Locate the cell with the specified text and output its (X, Y) center coordinate. 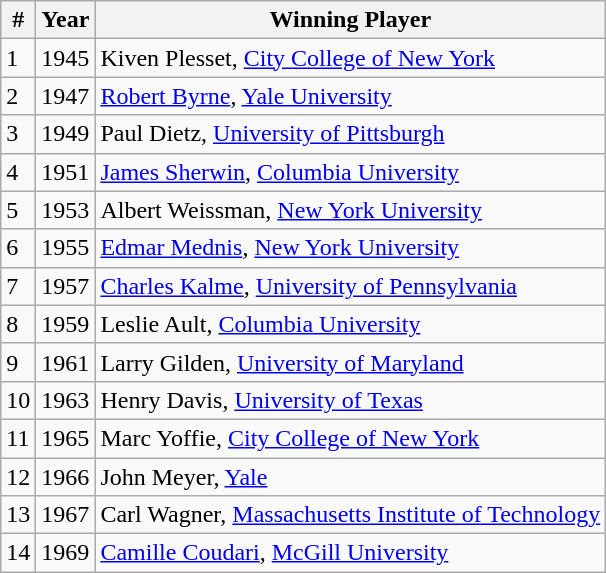
1951 (66, 172)
11 (18, 438)
3 (18, 134)
Winning Player (350, 20)
Marc Yoffie, City College of New York (350, 438)
Carl Wagner, Massachusetts Institute of Technology (350, 515)
1949 (66, 134)
Albert Weissman, New York University (350, 210)
Kiven Plesset, City College of New York (350, 58)
1969 (66, 553)
1 (18, 58)
1966 (66, 477)
7 (18, 286)
14 (18, 553)
Larry Gilden, University of Maryland (350, 362)
1945 (66, 58)
1959 (66, 324)
Year (66, 20)
1947 (66, 96)
James Sherwin, Columbia University (350, 172)
13 (18, 515)
4 (18, 172)
1955 (66, 248)
9 (18, 362)
5 (18, 210)
Leslie Ault, Columbia University (350, 324)
1965 (66, 438)
Camille Coudari, McGill University (350, 553)
1963 (66, 400)
1957 (66, 286)
John Meyer, Yale (350, 477)
Edmar Mednis, New York University (350, 248)
2 (18, 96)
Robert Byrne, Yale University (350, 96)
1967 (66, 515)
Paul Dietz, University of Pittsburgh (350, 134)
Henry Davis, University of Texas (350, 400)
8 (18, 324)
Charles Kalme, University of Pennsylvania (350, 286)
10 (18, 400)
12 (18, 477)
1961 (66, 362)
6 (18, 248)
# (18, 20)
1953 (66, 210)
